Scan for the cell matching the given text and deliver its [X, Y] coordinate at center. 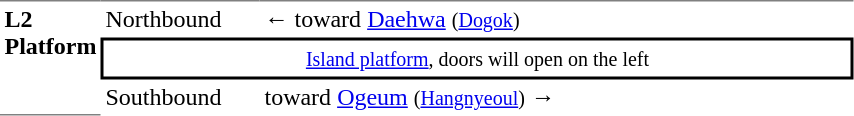
← toward Daehwa (Dogok) [557, 19]
L2Platform [50, 58]
Northbound [180, 19]
Southbound [180, 98]
toward Ogeum (Hangnyeoul) → [557, 98]
Island platform, doors will open on the left [478, 59]
